Locate the cell with the specified text and output its (X, Y) center coordinate. 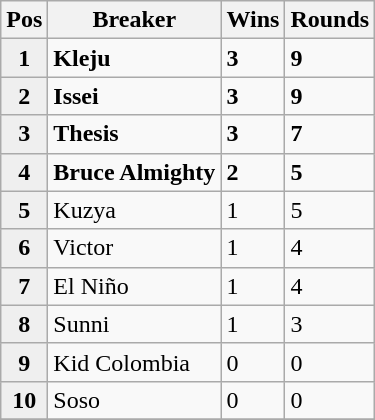
8 (24, 324)
6 (24, 248)
Breaker (134, 20)
El Niño (134, 286)
Rounds (330, 20)
Thesis (134, 134)
10 (24, 400)
Wins (253, 20)
Issei (134, 96)
Pos (24, 20)
Bruce Almighty (134, 172)
Victor (134, 248)
Sunni (134, 324)
Kuzya (134, 210)
Soso (134, 400)
Kleju (134, 58)
Kid Colombia (134, 362)
